Locate the cell with the specified text and output its (X, Y) center coordinate. 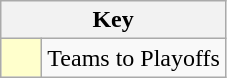
Key (114, 20)
Teams to Playoffs (134, 58)
